Return [X, Y] of the center of cell containing provided text 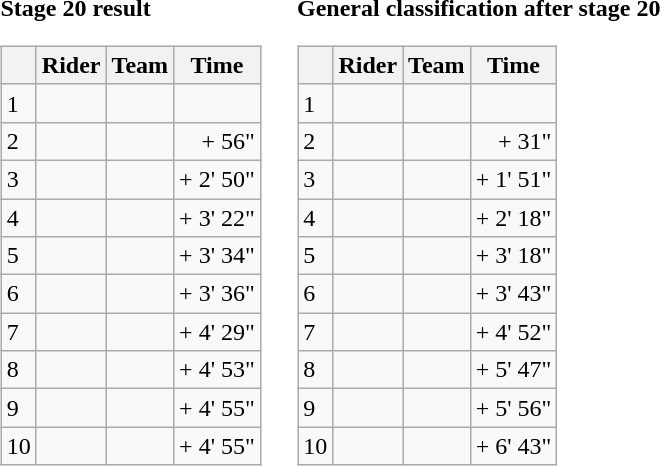
+ 4' 29" [218, 332]
+ 2' 18" [514, 217]
+ 56" [218, 141]
+ 3' 36" [218, 294]
+ 2' 50" [218, 179]
+ 3' 22" [218, 217]
+ 3' 43" [514, 294]
+ 4' 52" [514, 332]
+ 3' 34" [218, 256]
+ 5' 56" [514, 408]
+ 4' 53" [218, 370]
+ 5' 47" [514, 370]
+ 6' 43" [514, 446]
+ 1' 51" [514, 179]
+ 31" [514, 141]
+ 3' 18" [514, 256]
